From the cell containing the given text, extract its center point as (X, Y) coordinate. 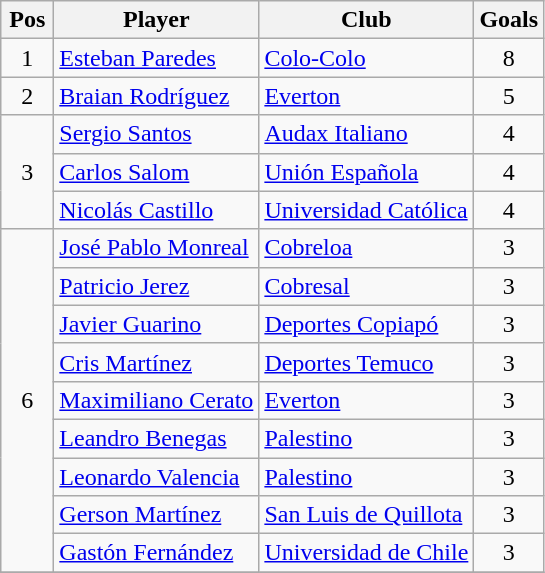
Esteban Paredes (156, 58)
8 (509, 58)
Unión Española (366, 172)
Gerson Martínez (156, 515)
Carlos Salom (156, 172)
6 (28, 400)
Universidad Católica (366, 210)
Gastón Fernández (156, 553)
Leandro Benegas (156, 438)
5 (509, 96)
Universidad de Chile (366, 553)
Maximiliano Cerato (156, 400)
2 (28, 96)
Nicolás Castillo (156, 210)
Player (156, 20)
Javier Guarino (156, 324)
Leonardo Valencia (156, 477)
Cobresal (366, 286)
Colo-Colo (366, 58)
Patricio Jerez (156, 286)
Sergio Santos (156, 134)
Cris Martínez (156, 362)
Deportes Copiapó (366, 324)
José Pablo Monreal (156, 248)
Club (366, 20)
Audax Italiano (366, 134)
Cobreloa (366, 248)
San Luis de Quillota (366, 515)
Goals (509, 20)
Deportes Temuco (366, 362)
1 (28, 58)
Braian Rodríguez (156, 96)
Pos (28, 20)
